Determine the [x, y] coordinate at the center of the cell enclosing the given text.  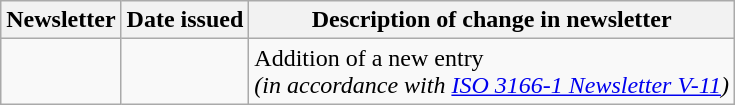
Addition of a new entry (in accordance with ISO 3166-1 Newsletter V-11) [492, 72]
Date issued [185, 20]
Description of change in newsletter [492, 20]
Newsletter [61, 20]
